Locate the cell with the specified text and output its (X, Y) center coordinate. 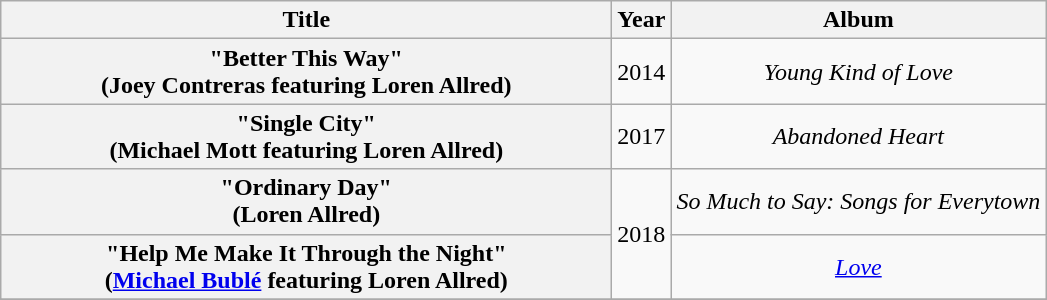
Love (858, 266)
2017 (642, 136)
"Better This Way"(Joey Contreras featuring Loren Allred) (306, 72)
"Ordinary Day"(Loren Allred) (306, 202)
Year (642, 20)
Title (306, 20)
"Single City"(Michael Mott featuring Loren Allred) (306, 136)
Young Kind of Love (858, 72)
Album (858, 20)
2014 (642, 72)
Abandoned Heart (858, 136)
"Help Me Make It Through the Night"(Michael Bublé featuring Loren Allred) (306, 266)
So Much to Say: Songs for Everytown (858, 202)
2018 (642, 234)
